Determine the (x, y) coordinate at the center of the cell enclosing the given text.  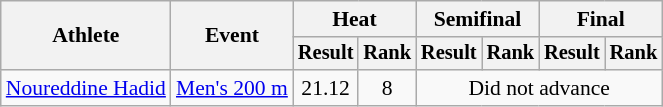
Semifinal (478, 19)
Heat (354, 19)
Athlete (86, 36)
Men's 200 m (232, 88)
Event (232, 36)
21.12 (326, 88)
8 (387, 88)
Final (600, 19)
Noureddine Hadid (86, 88)
Did not advance (539, 88)
